Locate the cell with the specified text and output its (x, y) center coordinate. 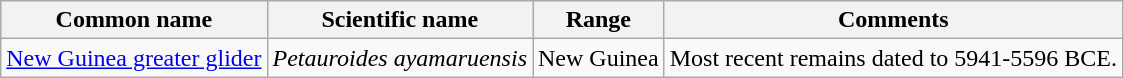
Comments (893, 20)
Range (598, 20)
New Guinea greater glider (134, 58)
Common name (134, 20)
Most recent remains dated to 5941-5596 BCE. (893, 58)
Petauroides ayamaruensis (400, 58)
Scientific name (400, 20)
New Guinea (598, 58)
